Output the [X, Y] coordinate of the center of the cell containing the given text.  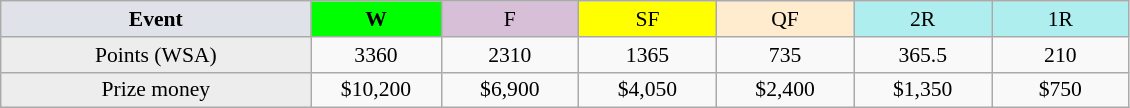
3360 [376, 55]
$2,400 [785, 90]
2R [923, 19]
F [510, 19]
Prize money [156, 90]
365.5 [923, 55]
W [376, 19]
1365 [648, 55]
$750 [1061, 90]
SF [648, 19]
$10,200 [376, 90]
2310 [510, 55]
$6,900 [510, 90]
735 [785, 55]
Event [156, 19]
Points (WSA) [156, 55]
$4,050 [648, 90]
QF [785, 19]
1R [1061, 19]
210 [1061, 55]
$1,350 [923, 90]
